Return the [x, y] coordinate for the center point of the cell that contains the specified text.  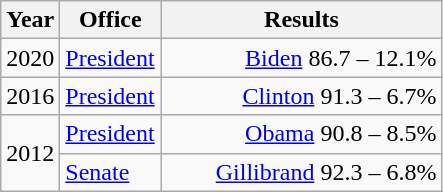
Office [110, 20]
2016 [30, 96]
Clinton 91.3 – 6.7% [302, 96]
Biden 86.7 – 12.1% [302, 58]
Obama 90.8 – 8.5% [302, 134]
Senate [110, 172]
Year [30, 20]
Gillibrand 92.3 – 6.8% [302, 172]
Results [302, 20]
2020 [30, 58]
2012 [30, 153]
